Extract the [X, Y] coordinate from the center of the cell holding the provided text.  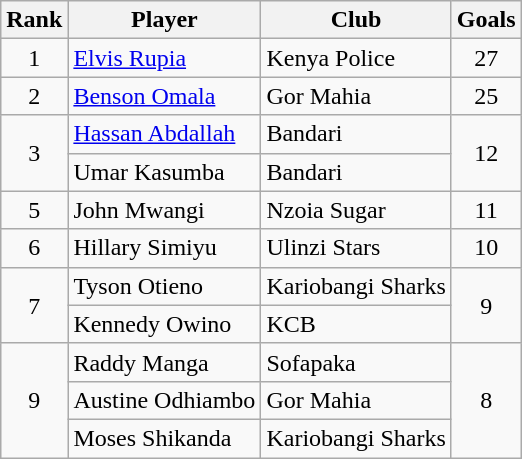
6 [34, 248]
Hassan Abdallah [164, 134]
Player [164, 20]
25 [486, 96]
Goals [486, 20]
2 [34, 96]
8 [486, 400]
27 [486, 58]
Moses Shikanda [164, 438]
Elvis Rupia [164, 58]
5 [34, 210]
Benson Omala [164, 96]
Raddy Manga [164, 362]
Tyson Otieno [164, 286]
1 [34, 58]
12 [486, 153]
10 [486, 248]
Hillary Simiyu [164, 248]
Kenya Police [356, 58]
3 [34, 153]
Kennedy Owino [164, 324]
KCB [356, 324]
Nzoia Sugar [356, 210]
7 [34, 305]
Club [356, 20]
Rank [34, 20]
Umar Kasumba [164, 172]
Ulinzi Stars [356, 248]
Austine Odhiambo [164, 400]
11 [486, 210]
John Mwangi [164, 210]
Sofapaka [356, 362]
